Return (X, Y) of the center of cell containing provided text 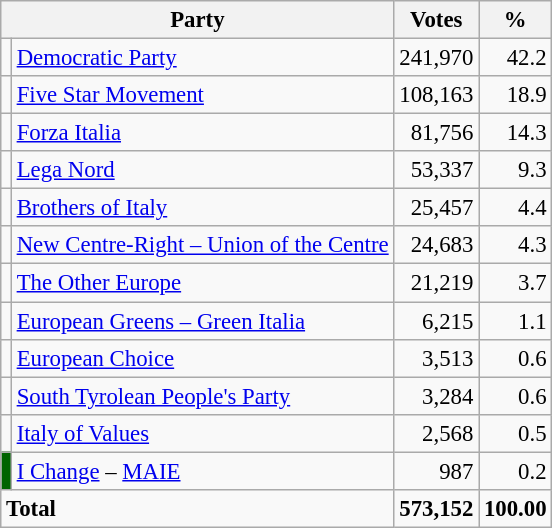
1.1 (516, 321)
3,513 (436, 358)
Brothers of Italy (202, 208)
European Choice (202, 358)
4.4 (516, 208)
14.3 (516, 133)
9.3 (516, 170)
6,215 (436, 321)
987 (436, 471)
South Tyrolean People's Party (202, 396)
3,284 (436, 396)
42.2 (516, 58)
18.9 (516, 95)
21,219 (436, 283)
Forza Italia (202, 133)
100.00 (516, 509)
Democratic Party (202, 58)
Italy of Values (202, 433)
Five Star Movement (202, 95)
I Change – MAIE (202, 471)
New Centre-Right – Union of the Centre (202, 245)
53,337 (436, 170)
Votes (436, 20)
0.5 (516, 433)
108,163 (436, 95)
25,457 (436, 208)
0.2 (516, 471)
2,568 (436, 433)
The Other Europe (202, 283)
Lega Nord (202, 170)
24,683 (436, 245)
3.7 (516, 283)
Total (198, 509)
European Greens – Green Italia (202, 321)
Party (198, 20)
4.3 (516, 245)
241,970 (436, 58)
81,756 (436, 133)
573,152 (436, 509)
% (516, 20)
